Extract the [X, Y] coordinate from the center of the cell holding the provided text.  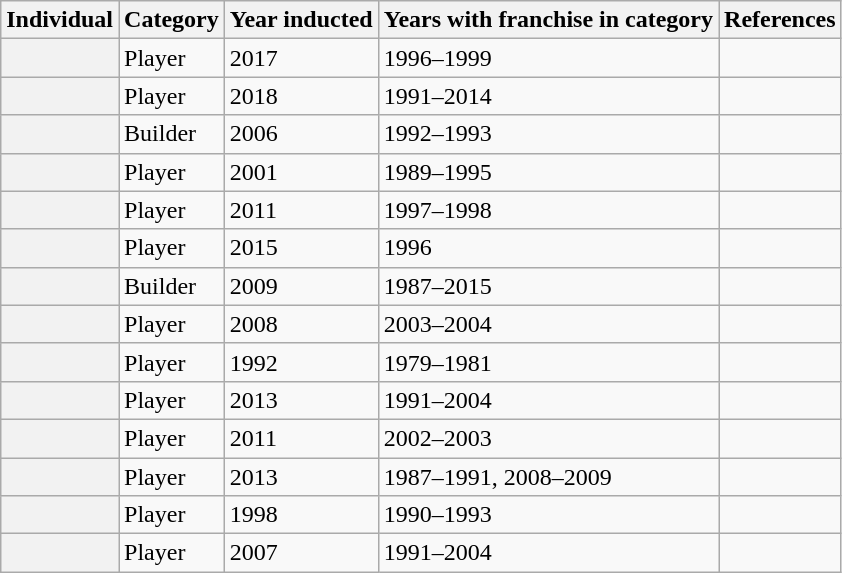
Individual [60, 20]
2007 [301, 553]
Years with franchise in category [548, 20]
References [780, 20]
1998 [301, 515]
2002–2003 [548, 438]
1979–1981 [548, 362]
1997–1998 [548, 210]
1992–1993 [548, 134]
2018 [301, 96]
2003–2004 [548, 324]
1991–2014 [548, 96]
1992 [301, 362]
1996–1999 [548, 58]
1989–1995 [548, 172]
2017 [301, 58]
Year inducted [301, 20]
2009 [301, 286]
1987–2015 [548, 286]
Category [172, 20]
2015 [301, 248]
2006 [301, 134]
2008 [301, 324]
1996 [548, 248]
2001 [301, 172]
1987–1991, 2008–2009 [548, 477]
1990–1993 [548, 515]
